Determine the [X, Y] coordinate at the center of the cell enclosing the given text.  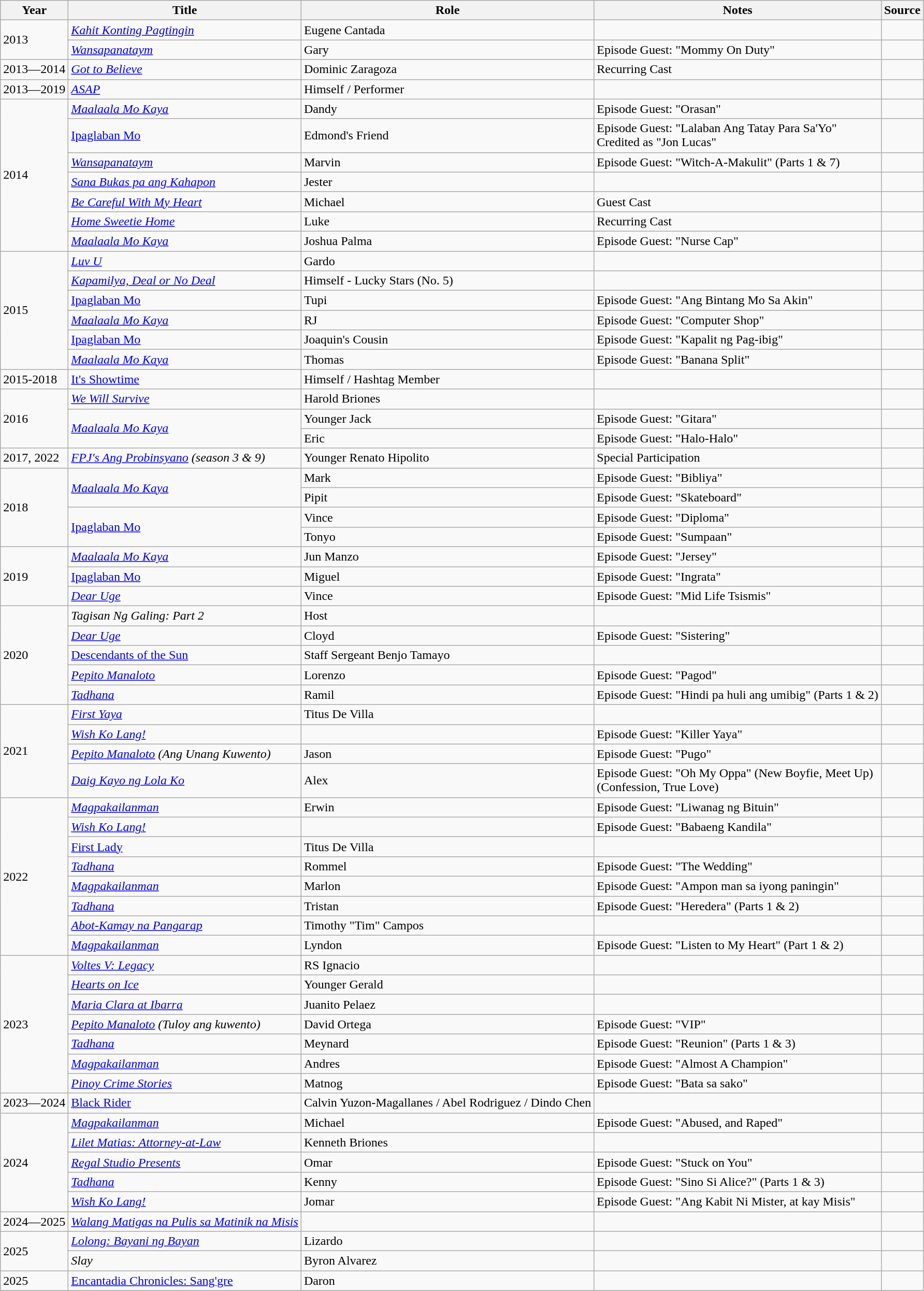
Episode Guest: "Pugo" [738, 754]
2013—2014 [34, 69]
Episode Guest: "Heredera" (Parts 1 & 2) [738, 906]
Miguel [447, 577]
Meynard [447, 1044]
Episode Guest: "Diploma" [738, 517]
Episode Guest: "Stuck on You" [738, 1162]
Matnog [447, 1083]
Cloyd [447, 636]
Gardo [447, 261]
Andres [447, 1064]
Gary [447, 50]
Lorenzo [447, 675]
Episode Guest: "Jersey" [738, 556]
Himself / Hashtag Member [447, 379]
Kenny [447, 1182]
Special Participation [738, 458]
Himself / Performer [447, 89]
Eric [447, 438]
2024—2025 [34, 1221]
Byron Alvarez [447, 1261]
Mark [447, 478]
2015 [34, 310]
Slay [185, 1261]
Luke [447, 221]
2020 [34, 655]
Pepito Manaloto [185, 675]
David Ortega [447, 1024]
Joshua Palma [447, 241]
2013—2019 [34, 89]
Episode Guest: "Killer Yaya" [738, 734]
2014 [34, 175]
2019 [34, 576]
Episode Guest: "Reunion" (Parts 1 & 3) [738, 1044]
Abot-Kamay na Pangarap [185, 926]
Edmond's Friend [447, 136]
Jason [447, 754]
Pepito Manaloto (Tuloy ang kuwento) [185, 1024]
Episode Guest: "Lalaban Ang Tatay Para Sa'Yo" Credited as "Jon Lucas" [738, 136]
We Will Survive [185, 399]
2023 [34, 1024]
Source [902, 10]
Episode Guest: "Kapalit ng Pag-ibig" [738, 340]
Episode Guest: "Witch-A-Makulit" (Parts 1 & 7) [738, 162]
2013 [34, 40]
Episode Guest: "Mommy On Duty" [738, 50]
Regal Studio Presents [185, 1162]
Daron [447, 1281]
Lyndon [447, 945]
Episode Guest: "Babaeng Kandila" [738, 827]
Episode Guest: "Skateboard" [738, 497]
Episode Guest: "Sistering" [738, 636]
Encantadia Chronicles: Sang'gre [185, 1281]
Staff Sergeant Benjo Tamayo [447, 655]
Title [185, 10]
Tagisan Ng Galing: Part 2 [185, 616]
Alex [447, 780]
Episode Guest: "The Wedding" [738, 866]
Joaquin's Cousin [447, 340]
Daig Kayo ng Lola Ko [185, 780]
Tristan [447, 906]
Episode Guest: "Abused, and Raped" [738, 1123]
Episode Guest: "Mid Life Tsismis" [738, 596]
Marlon [447, 886]
Episode Guest: "Almost A Champion" [738, 1064]
Erwin [447, 807]
2023—2024 [34, 1103]
Lilet Matias: Attorney-at-Law [185, 1142]
Jomar [447, 1201]
2017, 2022 [34, 458]
Tonyo [447, 537]
Sana Bukas pa ang Kahapon [185, 182]
Calvin Yuzon-Magallanes / Abel Rodriguez / Dindo Chen [447, 1103]
Host [447, 616]
First Lady [185, 847]
Lizardo [447, 1241]
Pepito Manaloto (Ang Unang Kuwento) [185, 754]
Ramil [447, 695]
Thomas [447, 360]
RS Ignacio [447, 965]
Episode Guest: "Gitara" [738, 419]
Episode Guest: "Pagod" [738, 675]
Younger Renato Hipolito [447, 458]
Luv U [185, 261]
Tupi [447, 300]
2015-2018 [34, 379]
Pinoy Crime Stories [185, 1083]
ASAP [185, 89]
Juanito Pelaez [447, 1005]
Walang Matigas na Pulis sa Matinik na Misis [185, 1221]
Episode Guest: "Liwanag ng Bituin" [738, 807]
Kahit Konting Pagtingin [185, 30]
Black Rider [185, 1103]
Episode Guest: "Halo-Halo" [738, 438]
Marvin [447, 162]
Voltes V: Legacy [185, 965]
Younger Gerald [447, 985]
Got to Believe [185, 69]
Descendants of the Sun [185, 655]
First Yaya [185, 714]
Episode Guest: "Nurse Cap" [738, 241]
Episode Guest: "Listen to My Heart" (Part 1 & 2) [738, 945]
Hearts on Ice [185, 985]
Pipit [447, 497]
Episode Guest: "Oh My Oppa" (New Boyfie, Meet Up) (Confession, True Love) [738, 780]
Episode Guest: "Ang Bintang Mo Sa Akin" [738, 300]
Maria Clara at Ibarra [185, 1005]
Omar [447, 1162]
Kapamilya, Deal or No Deal [185, 281]
2018 [34, 507]
Jun Manzo [447, 556]
Episode Guest: "Banana Split" [738, 360]
Episode Guest: "Orasan" [738, 109]
Younger Jack [447, 419]
Notes [738, 10]
2024 [34, 1162]
Himself - Lucky Stars (No. 5) [447, 281]
Episode Guest: "Sumpaan" [738, 537]
Role [447, 10]
Rommel [447, 866]
Eugene Cantada [447, 30]
Harold Briones [447, 399]
2016 [34, 419]
Home Sweetie Home [185, 221]
RJ [447, 320]
Kenneth Briones [447, 1142]
2021 [34, 751]
Episode Guest: "Bibliya" [738, 478]
Dandy [447, 109]
FPJ's Ang Probinsyano (season 3 & 9) [185, 458]
Episode Guest: "Sino Si Alice?" (Parts 1 & 3) [738, 1182]
2022 [34, 876]
Episode Guest: "Ingrata" [738, 577]
Episode Guest: "Ampon man sa iyong paningin" [738, 886]
Guest Cast [738, 202]
Jester [447, 182]
Lolong: Bayani ng Bayan [185, 1241]
Year [34, 10]
Dominic Zaragoza [447, 69]
Episode Guest: "Ang Kabit Ni Mister, at kay Misis" [738, 1201]
Episode Guest: "Bata sa sako" [738, 1083]
Episode Guest: "Computer Shop" [738, 320]
Episode Guest: "Hindi pa huli ang umibig" (Parts 1 & 2) [738, 695]
It's Showtime [185, 379]
Be Careful With My Heart [185, 202]
Timothy "Tim" Campos [447, 926]
Episode Guest: "VIP" [738, 1024]
